Provide the [x, y] coordinate of the cell's center where the given text is located.  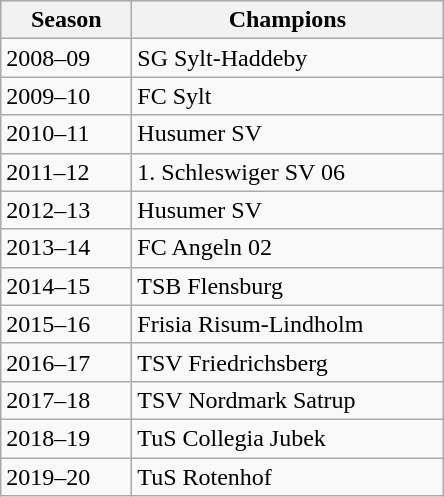
2009–10 [66, 96]
TSV Friedrichsberg [288, 362]
2010–11 [66, 134]
TSV Nordmark Satrup [288, 400]
2019–20 [66, 477]
Champions [288, 20]
TuS Collegia Jubek [288, 438]
SG Sylt-Haddeby [288, 58]
2012–13 [66, 210]
2013–14 [66, 248]
2008–09 [66, 58]
Frisia Risum-Lindholm [288, 324]
2018–19 [66, 438]
1. Schleswiger SV 06 [288, 172]
2015–16 [66, 324]
2014–15 [66, 286]
TuS Rotenhof [288, 477]
2011–12 [66, 172]
TSB Flensburg [288, 286]
2017–18 [66, 400]
2016–17 [66, 362]
FC Angeln 02 [288, 248]
FC Sylt [288, 96]
Season [66, 20]
